Identify which cell holds the provided text, then report its (x, y) central coordinate. 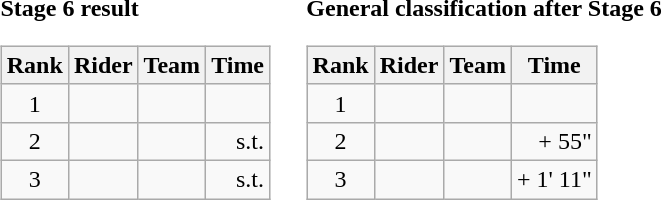
+ 1' 11" (554, 179)
+ 55" (554, 141)
